Search for the cell housing the specified text and yield its (X, Y) center coordinate. 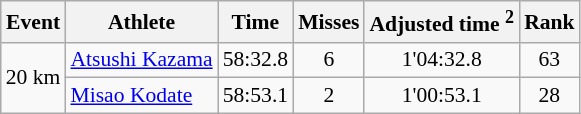
Rank (550, 22)
Time (256, 22)
Misao Kodate (141, 96)
28 (550, 96)
Misses (328, 22)
63 (550, 60)
6 (328, 60)
2 (328, 96)
Atsushi Kazama (141, 60)
1'04:32.8 (442, 60)
58:32.8 (256, 60)
20 km (34, 78)
Adjusted time 2 (442, 22)
58:53.1 (256, 96)
1'00:53.1 (442, 96)
Athlete (141, 22)
Event (34, 22)
